Detect which cell encompasses the target text, then output its (X, Y) center coordinate. 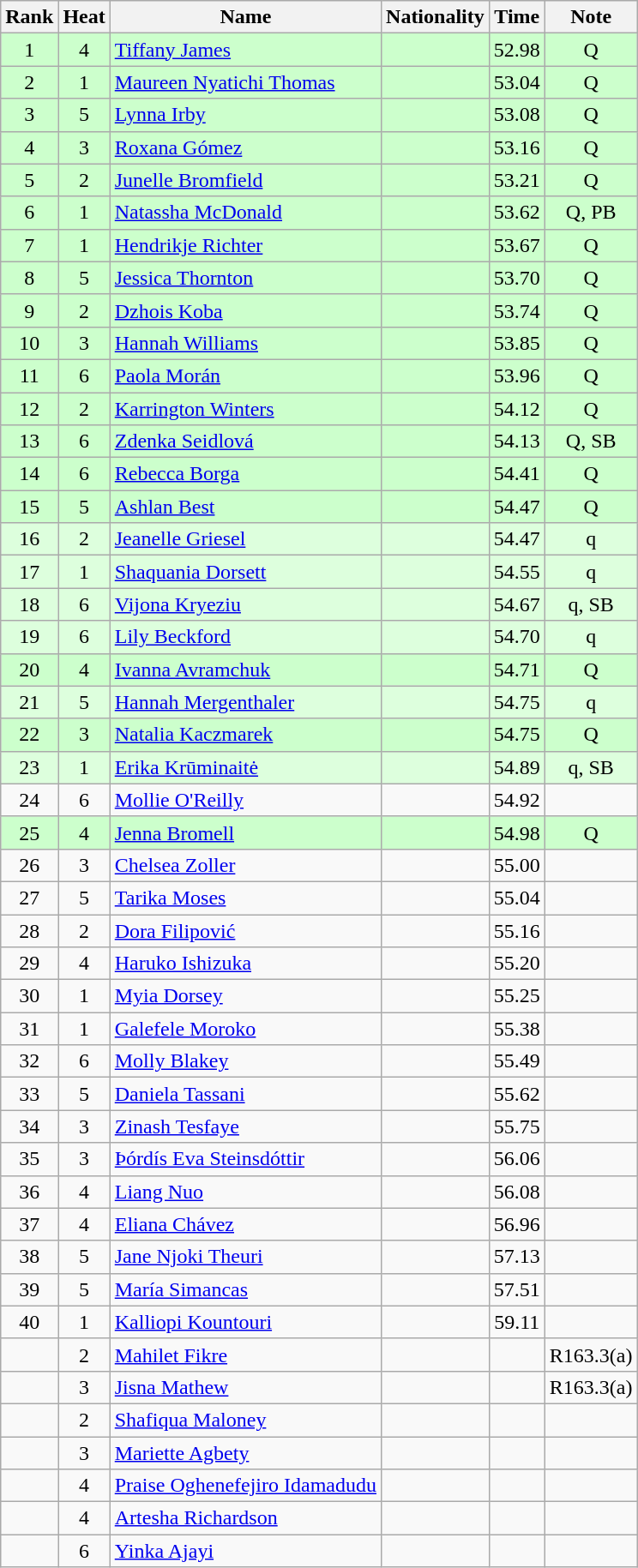
Note (591, 17)
Galefele Moroko (245, 1029)
Rank (29, 17)
Hendrikje Richter (245, 245)
19 (29, 637)
26 (29, 865)
22 (29, 735)
Myia Dorsey (245, 996)
57.13 (516, 1257)
Tiffany James (245, 50)
32 (29, 1061)
11 (29, 375)
Zinash Tesfaye (245, 1126)
Þórdís Eva Steinsdóttir (245, 1159)
53.70 (516, 278)
24 (29, 800)
Maureen Nyatichi Thomas (245, 82)
Paola Morán (245, 375)
Eliana Chávez (245, 1224)
Time (516, 17)
54.13 (516, 442)
Karrington Winters (245, 409)
15 (29, 507)
Molly Blakey (245, 1061)
Kalliopi Kountouri (245, 1322)
Artesha Richardson (245, 1518)
55.62 (516, 1094)
Erika Krūminaitė (245, 767)
59.11 (516, 1322)
54.55 (516, 572)
53.08 (516, 115)
Dzhois Koba (245, 310)
29 (29, 964)
23 (29, 767)
56.06 (516, 1159)
Jisna Mathew (245, 1387)
31 (29, 1029)
Q, PB (591, 213)
21 (29, 702)
53.67 (516, 245)
54.71 (516, 670)
Liang Nuo (245, 1192)
Mahilet Fikre (245, 1355)
54.92 (516, 800)
54.12 (516, 409)
55.20 (516, 964)
13 (29, 442)
54.89 (516, 767)
34 (29, 1126)
Haruko Ishizuka (245, 964)
38 (29, 1257)
Mollie O'Reilly (245, 800)
Rebecca Borga (245, 474)
18 (29, 604)
Yinka Ajayi (245, 1551)
7 (29, 245)
8 (29, 278)
Ashlan Best (245, 507)
55.75 (516, 1126)
53.16 (516, 147)
Jeanelle Griesel (245, 539)
Zdenka Seidlová (245, 442)
Q, SB (591, 442)
Praise Oghenefejiro Idamadudu (245, 1486)
54.98 (516, 832)
Name (245, 17)
30 (29, 996)
Daniela Tassani (245, 1094)
54.41 (516, 474)
17 (29, 572)
54.70 (516, 637)
25 (29, 832)
10 (29, 343)
Tarika Moses (245, 898)
Dora Filipović (245, 930)
57.51 (516, 1289)
56.96 (516, 1224)
54.67 (516, 604)
36 (29, 1192)
28 (29, 930)
20 (29, 670)
55.04 (516, 898)
Natassha McDonald (245, 213)
Lily Beckford (245, 637)
Junelle Bromfield (245, 180)
Shaquania Dorsett (245, 572)
55.00 (516, 865)
55.16 (516, 930)
56.08 (516, 1192)
Hannah Williams (245, 343)
55.38 (516, 1029)
9 (29, 310)
Heat (84, 17)
María Simancas (245, 1289)
53.85 (516, 343)
52.98 (516, 50)
53.74 (516, 310)
53.21 (516, 180)
Jane Njoki Theuri (245, 1257)
55.49 (516, 1061)
27 (29, 898)
53.62 (516, 213)
Ivanna Avramchuk (245, 670)
33 (29, 1094)
12 (29, 409)
35 (29, 1159)
Mariette Agbety (245, 1453)
Vijona Kryeziu (245, 604)
Lynna Irby (245, 115)
37 (29, 1224)
Natalia Kaczmarek (245, 735)
Shafiqua Maloney (245, 1420)
Chelsea Zoller (245, 865)
Jenna Bromell (245, 832)
53.04 (516, 82)
Nationality (436, 17)
Jessica Thornton (245, 278)
16 (29, 539)
55.25 (516, 996)
Hannah Mergenthaler (245, 702)
40 (29, 1322)
53.96 (516, 375)
14 (29, 474)
Roxana Gómez (245, 147)
39 (29, 1289)
